Determine the (X, Y) coordinate at the center of the cell enclosing the given text.  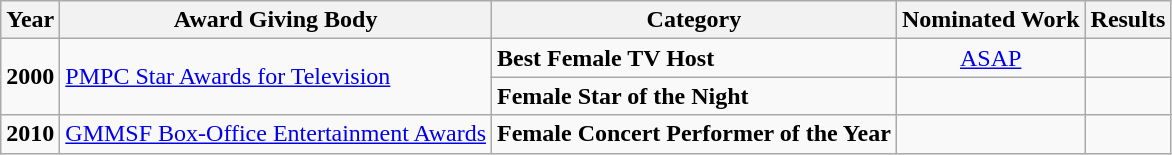
Results (1128, 20)
Award Giving Body (276, 20)
Category (694, 20)
Female Star of the Night (694, 96)
Year (30, 20)
Nominated Work (990, 20)
GMMSF Box-Office Entertainment Awards (276, 134)
Best Female TV Host (694, 58)
ASAP (990, 58)
PMPC Star Awards for Television (276, 77)
Female Concert Performer of the Year (694, 134)
2010 (30, 134)
2000 (30, 77)
